Scan for the cell matching the given text and deliver its [X, Y] coordinate at center. 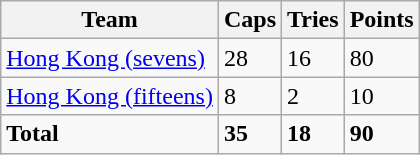
Tries [314, 20]
Hong Kong (sevens) [110, 58]
90 [382, 134]
28 [250, 58]
Caps [250, 20]
16 [314, 58]
80 [382, 58]
Team [110, 20]
Points [382, 20]
10 [382, 96]
2 [314, 96]
Total [110, 134]
18 [314, 134]
35 [250, 134]
8 [250, 96]
Hong Kong (fifteens) [110, 96]
